For the text-containing cell, return its midpoint in (x, y) coordinate format. 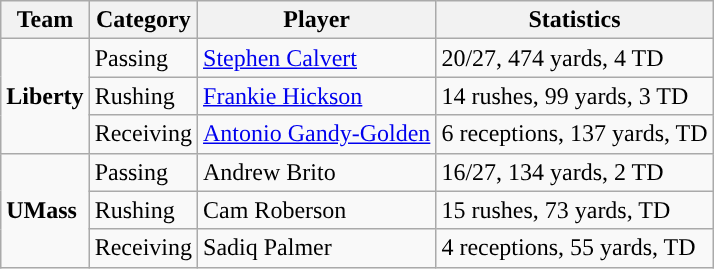
15 rushes, 73 yards, TD (574, 210)
4 receptions, 55 yards, TD (574, 248)
Sadiq Palmer (317, 248)
Antonio Gandy-Golden (317, 134)
6 receptions, 137 yards, TD (574, 134)
Stephen Calvert (317, 58)
Frankie Hickson (317, 96)
Andrew Brito (317, 172)
UMass (45, 210)
Cam Roberson (317, 210)
Team (45, 20)
20/27, 474 yards, 4 TD (574, 58)
14 rushes, 99 yards, 3 TD (574, 96)
Category (143, 20)
16/27, 134 yards, 2 TD (574, 172)
Statistics (574, 20)
Liberty (45, 96)
Player (317, 20)
